Provide the [X, Y] coordinate of the cell's center where the given text is located.  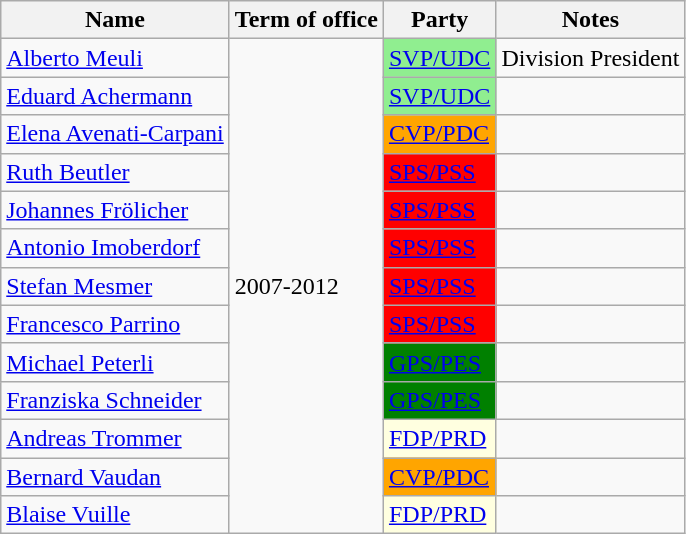
Andreas Trommer [116, 438]
Notes [590, 20]
Term of office [306, 20]
Franziska Schneider [116, 400]
2007-2012 [306, 286]
Division President [590, 58]
Name [116, 20]
Michael Peterli [116, 362]
Alberto Meuli [116, 58]
Eduard Achermann [116, 96]
Blaise Vuille [116, 515]
Party [439, 20]
Stefan Mesmer [116, 286]
Johannes Frölicher [116, 210]
Francesco Parrino [116, 324]
Antonio Imoberdorf [116, 248]
Elena Avenati-Carpani [116, 134]
Bernard Vaudan [116, 477]
Ruth Beutler [116, 172]
